Return the [x, y] coordinate for the center point of the cell that contains the specified text.  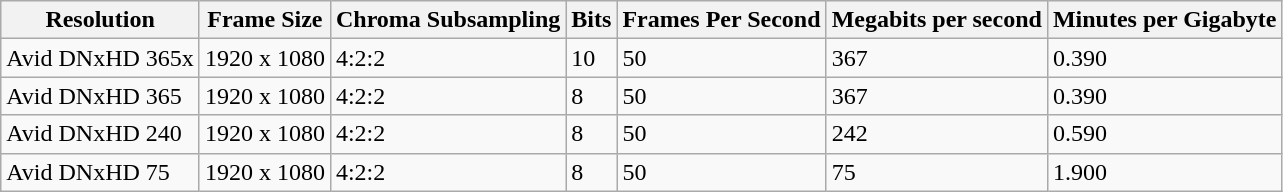
Avid DNxHD 365 [100, 96]
Avid DNxHD 365x [100, 58]
Megabits per second [936, 20]
Frames Per Second [722, 20]
Avid DNxHD 240 [100, 134]
Bits [592, 20]
10 [592, 58]
Frame Size [264, 20]
Chroma Subsampling [448, 20]
1.900 [1164, 172]
75 [936, 172]
Resolution [100, 20]
Avid DNxHD 75 [100, 172]
Minutes per Gigabyte [1164, 20]
0.590 [1164, 134]
242 [936, 134]
